Pinpoint the cell where the given text exists, returning its [x, y] midpoint coordinate. 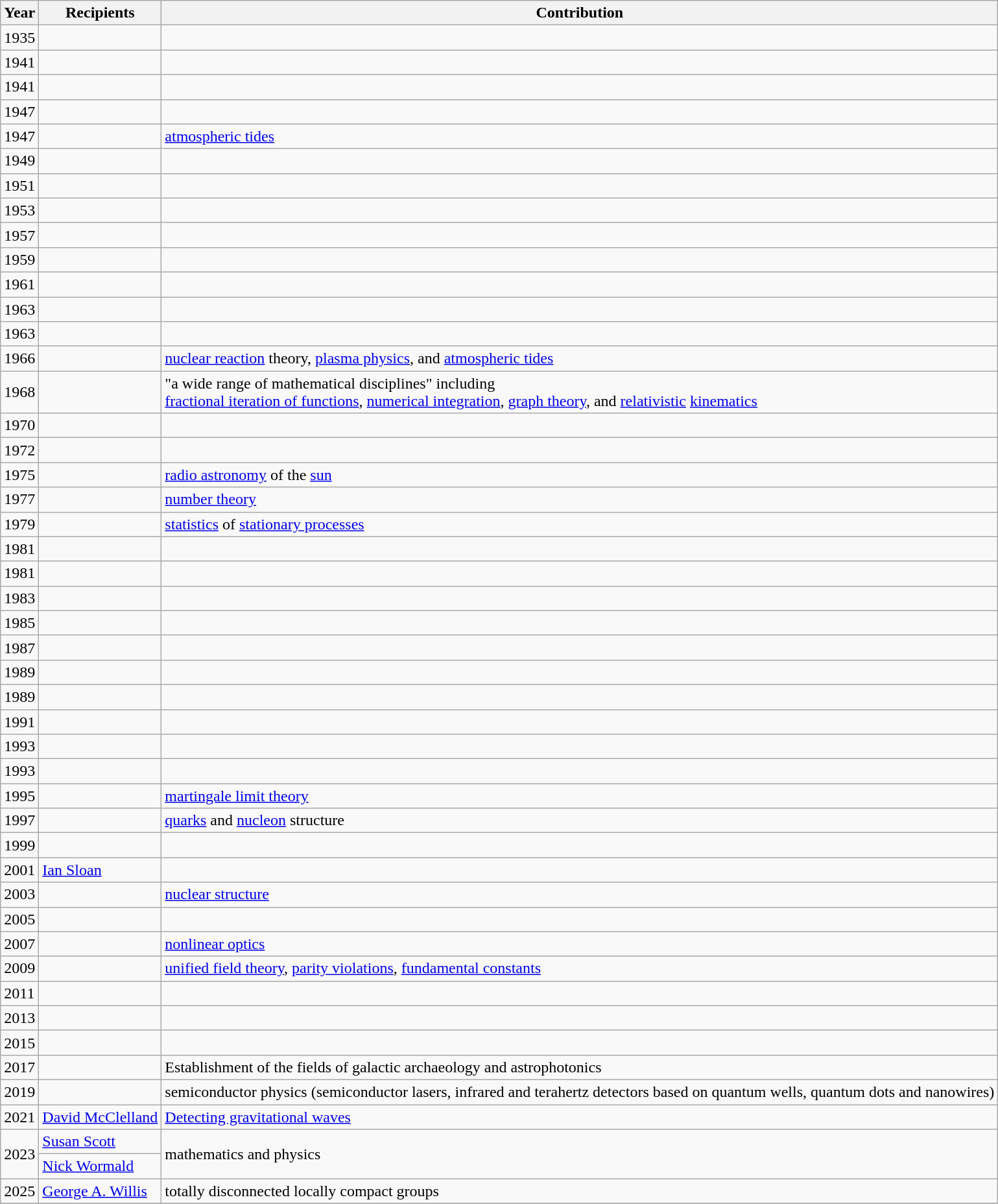
semiconductor physics (semiconductor lasers, infrared and terahertz detectors based on quantum wells, quantum dots and nanowires) [580, 1092]
1953 [19, 210]
1966 [19, 359]
1983 [19, 598]
1987 [19, 647]
martingale limit theory [580, 796]
2023 [19, 1154]
1997 [19, 821]
1995 [19, 796]
Year [19, 13]
Contribution [580, 13]
David McClelland [100, 1116]
2011 [19, 993]
nuclear reaction theory, plasma physics, and atmospheric tides [580, 359]
Nick Wormald [100, 1166]
2007 [19, 944]
1975 [19, 475]
number theory [580, 500]
2009 [19, 969]
1991 [19, 722]
unified field theory, parity violations, fundamental constants [580, 969]
radio astronomy of the sun [580, 475]
1970 [19, 426]
quarks and nucleon structure [580, 821]
2017 [19, 1067]
nonlinear optics [580, 944]
1935 [19, 38]
2013 [19, 1018]
1951 [19, 186]
Ian Sloan [100, 870]
1959 [19, 259]
2015 [19, 1042]
2025 [19, 1191]
1985 [19, 623]
George A. Willis [100, 1191]
atmospheric tides [580, 136]
1961 [19, 284]
totally disconnected locally compact groups [580, 1191]
mathematics and physics [580, 1154]
1949 [19, 161]
1972 [19, 450]
2019 [19, 1092]
Susan Scott [100, 1142]
Recipients [100, 13]
2001 [19, 870]
2005 [19, 919]
nuclear structure [580, 895]
2021 [19, 1116]
2003 [19, 895]
statistics of stationary processes [580, 524]
1999 [19, 845]
Establishment of the fields of galactic archaeology and astrophotonics [580, 1067]
1977 [19, 500]
1957 [19, 235]
1968 [19, 392]
1979 [19, 524]
Detecting gravitational waves [580, 1116]
